For the text-containing cell, return its midpoint in [x, y] coordinate format. 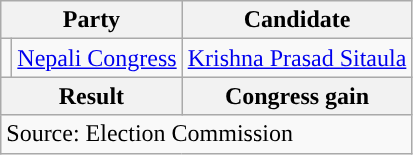
Result [92, 96]
Party [92, 20]
Candidate [297, 20]
Congress gain [297, 96]
Nepali Congress [97, 58]
Source: Election Commission [206, 134]
Krishna Prasad Sitaula [297, 58]
